From the cell containing the given text, extract its center point as (x, y) coordinate. 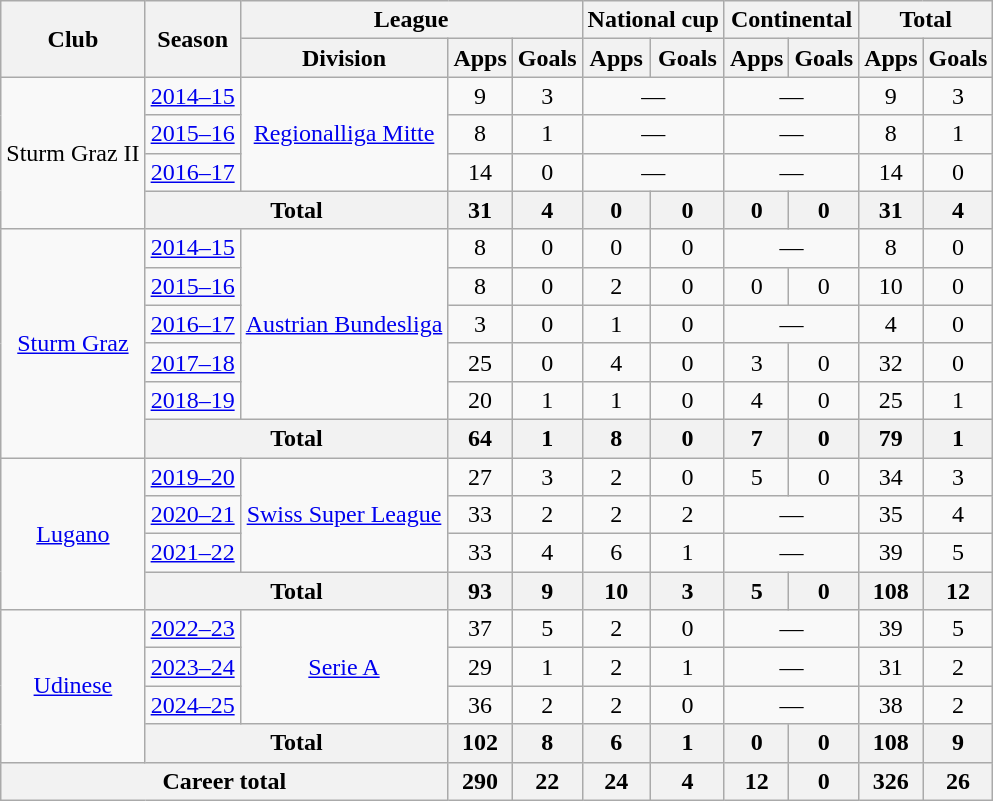
League (411, 20)
Division (344, 58)
27 (480, 477)
2023–24 (192, 667)
2022–23 (192, 629)
National cup (653, 20)
2017–18 (192, 362)
38 (891, 705)
64 (480, 438)
Season (192, 39)
24 (616, 781)
79 (891, 438)
326 (891, 781)
34 (891, 477)
290 (480, 781)
Regionalliga Mitte (344, 134)
32 (891, 362)
Lugano (73, 534)
22 (547, 781)
2019–20 (192, 477)
Austrian Bundesliga (344, 324)
2018–19 (192, 400)
Udinese (73, 686)
36 (480, 705)
2021–22 (192, 553)
37 (480, 629)
Sturm Graz (73, 343)
Sturm Graz II (73, 153)
29 (480, 667)
35 (891, 515)
93 (480, 591)
7 (756, 438)
102 (480, 743)
Career total (224, 781)
20 (480, 400)
Club (73, 39)
Swiss Super League (344, 515)
Serie A (344, 667)
2020–21 (192, 515)
26 (958, 781)
Continental (791, 20)
2024–25 (192, 705)
